Provide the (X, Y) coordinate of the cell's center where the given text is located.  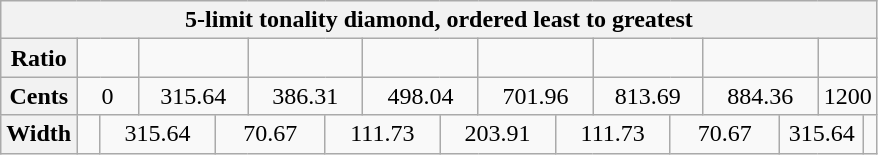
Ratio (39, 58)
1200 (848, 96)
701.96 (536, 96)
5-limit tonality diamond, ordered least to greatest (439, 20)
498.04 (421, 96)
Width (39, 134)
884.36 (761, 96)
203.91 (498, 134)
Cents (39, 96)
386.31 (306, 96)
0 (108, 96)
813.69 (648, 96)
